Search for the cell housing the specified text and yield its [X, Y] center coordinate. 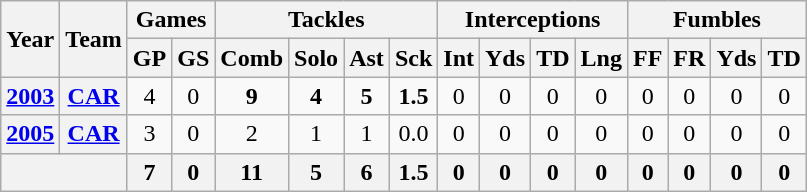
2003 [30, 96]
GP [149, 58]
0.0 [413, 134]
Solo [316, 58]
7 [149, 172]
3 [149, 134]
FR [690, 58]
6 [367, 172]
11 [252, 172]
Comb [252, 58]
Sck [413, 58]
Int [459, 58]
Lng [601, 58]
GS [194, 58]
FF [647, 58]
Interceptions [533, 20]
Ast [367, 58]
Year [30, 39]
Team [94, 39]
9 [252, 96]
Fumbles [716, 20]
2005 [30, 134]
Tackles [326, 20]
Games [170, 20]
2 [252, 134]
